Return the [X, Y] coordinate for the center point of the cell that contains the specified text.  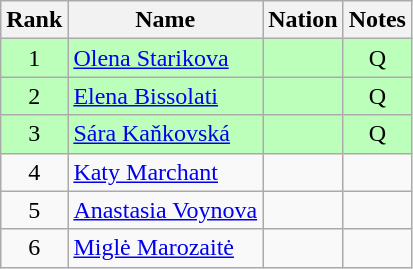
Miglė Marozaitė [166, 248]
1 [34, 58]
4 [34, 172]
3 [34, 134]
Notes [377, 20]
Rank [34, 20]
Name [166, 20]
5 [34, 210]
Katy Marchant [166, 172]
Elena Bissolati [166, 96]
Nation [303, 20]
Anastasia Voynova [166, 210]
6 [34, 248]
2 [34, 96]
Sára Kaňkovská [166, 134]
Olena Starikova [166, 58]
